Pinpoint the cell where the given text exists, returning its (x, y) midpoint coordinate. 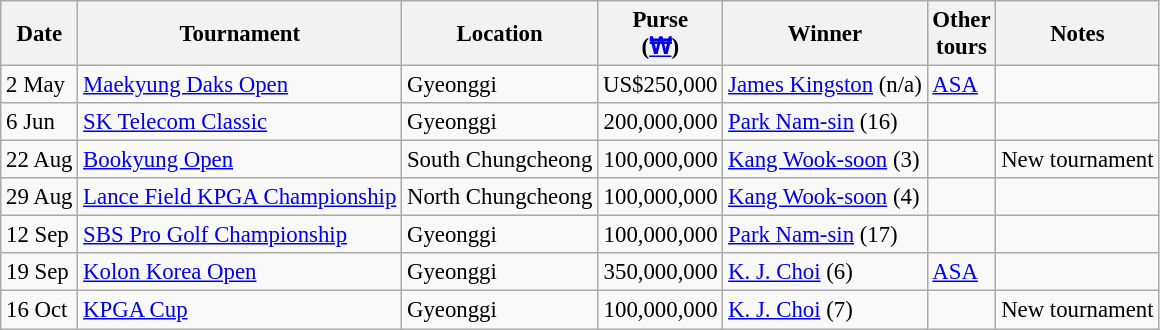
North Chungcheong (500, 197)
350,000,000 (660, 273)
Tournament (240, 34)
16 Oct (40, 310)
Winner (825, 34)
Kang Wook-soon (3) (825, 160)
Othertours (962, 34)
KPGA Cup (240, 310)
SBS Pro Golf Championship (240, 235)
K. J. Choi (6) (825, 273)
2 May (40, 85)
K. J. Choi (7) (825, 310)
6 Jun (40, 122)
James Kingston (n/a) (825, 85)
Date (40, 34)
SK Telecom Classic (240, 122)
Location (500, 34)
South Chungcheong (500, 160)
Bookyung Open (240, 160)
Kang Wook-soon (4) (825, 197)
Kolon Korea Open (240, 273)
Maekyung Daks Open (240, 85)
Purse(₩) (660, 34)
12 Sep (40, 235)
US$250,000 (660, 85)
Notes (1078, 34)
Lance Field KPGA Championship (240, 197)
Park Nam-sin (16) (825, 122)
200,000,000 (660, 122)
Park Nam-sin (17) (825, 235)
22 Aug (40, 160)
29 Aug (40, 197)
19 Sep (40, 273)
